Return the [x, y] coordinate for the center point of the cell that contains the specified text.  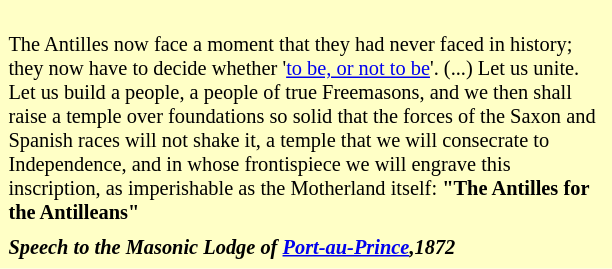
Speech to the Masonic Lodge of Port-au-Prince,1872 [306, 248]
